Locate the cell with the specified text and output its [x, y] center coordinate. 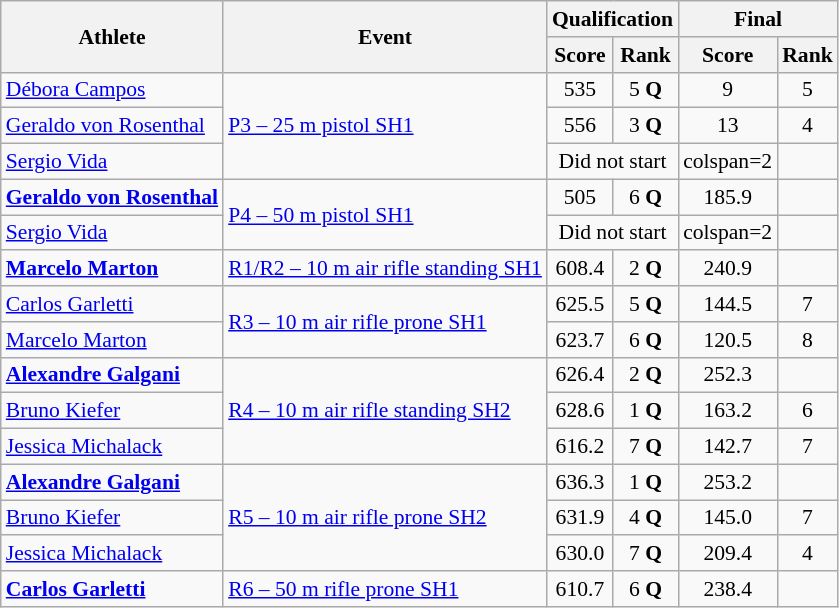
4 Q [646, 518]
5 [808, 90]
626.4 [580, 375]
R4 – 10 m air rifle standing SH2 [385, 410]
145.0 [728, 518]
R6 – 50 m rifle prone SH1 [385, 589]
163.2 [728, 411]
R3 – 10 m air rifle prone SH1 [385, 322]
625.5 [580, 304]
623.7 [580, 340]
556 [580, 126]
185.9 [728, 197]
238.4 [728, 589]
Qualification [612, 19]
13 [728, 126]
535 [580, 90]
252.3 [728, 375]
Athlete [112, 36]
628.6 [580, 411]
630.0 [580, 554]
608.4 [580, 269]
Event [385, 36]
8 [808, 340]
P4 – 50 m pistol SH1 [385, 214]
144.5 [728, 304]
3 Q [646, 126]
240.9 [728, 269]
636.3 [580, 482]
R1/R2 – 10 m air rifle standing SH1 [385, 269]
253.2 [728, 482]
P3 – 25 m pistol SH1 [385, 126]
Final [758, 19]
209.4 [728, 554]
Débora Campos [112, 90]
142.7 [728, 447]
6 [808, 411]
610.7 [580, 589]
631.9 [580, 518]
505 [580, 197]
616.2 [580, 447]
120.5 [728, 340]
9 [728, 90]
R5 – 10 m air rifle prone SH2 [385, 518]
